For the text-containing cell, return its midpoint in [x, y] coordinate format. 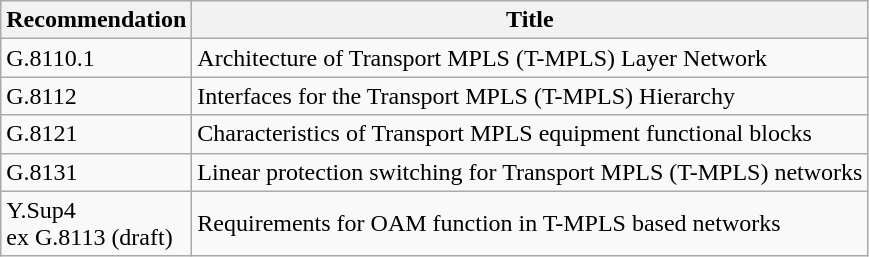
Characteristics of Transport MPLS equipment functional blocks [530, 134]
Interfaces for the Transport MPLS (T-MPLS) Hierarchy [530, 96]
Architecture of Transport MPLS (T-MPLS) Layer Network [530, 58]
Recommendation [96, 20]
G.8112 [96, 96]
G.8110.1 [96, 58]
Linear protection switching for Transport MPLS (T-MPLS) networks [530, 172]
G.8121 [96, 134]
Y.Sup4ex G.8113 (draft) [96, 224]
G.8131 [96, 172]
Requirements for OAM function in T-MPLS based networks [530, 224]
Title [530, 20]
